Scan for the cell matching the given text and deliver its [X, Y] coordinate at center. 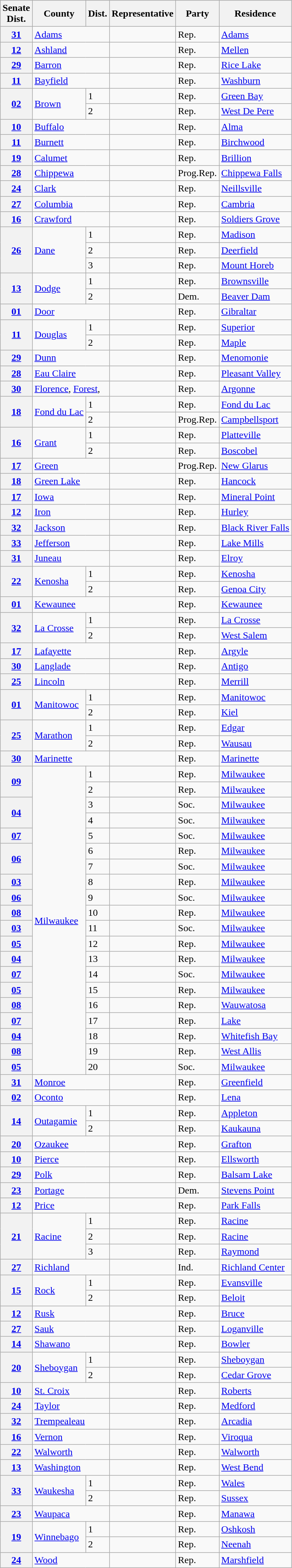
Grafton [256, 1144]
Mineral Point [256, 497]
Neillsville [256, 188]
Brown [59, 104]
Madison [256, 235]
Wales [256, 1483]
Loganville [256, 1329]
Roberts [256, 1390]
Winnebago [59, 1537]
Kiel [256, 713]
Burnett [71, 142]
Oconto [71, 1098]
Arcadia [256, 1421]
6 [97, 851]
Mellen [256, 50]
Lena [256, 1098]
Boscobel [256, 451]
Bruce [256, 1313]
Balsam Lake [256, 1174]
Calumet [71, 157]
9 [97, 897]
Pierce [71, 1159]
Sauk [71, 1329]
Birchwood [256, 142]
Lake Mills [256, 543]
Chippewa Falls [256, 173]
Richland [71, 1267]
4 [97, 820]
New Glarus [256, 466]
Whitefish Bay [256, 1036]
St. Croix [71, 1390]
Argonne [256, 389]
21 [16, 1236]
Hurley [256, 512]
Menomonie [256, 358]
09 [16, 782]
Viroqua [256, 1437]
Douglas [59, 335]
Rusk [71, 1313]
Genoa City [256, 589]
Marshfield [256, 1560]
Florence, Forest, [71, 389]
Neenah [256, 1545]
Alma [256, 127]
Chippewa [71, 173]
Ashland [71, 50]
Taylor [71, 1406]
Evansville [256, 1283]
Monroe [71, 1082]
Green Bay [256, 96]
Lake [256, 1021]
Dunn [71, 358]
Richland Center [256, 1267]
Jackson [71, 528]
County [59, 14]
Vernon [71, 1437]
Cedar Grove [256, 1375]
Green [71, 466]
Washburn [256, 81]
Shawano [71, 1344]
Park Falls [256, 1206]
Lincoln [71, 681]
Rock [59, 1290]
Stevens Point [256, 1190]
Representative [143, 14]
Portage [71, 1190]
5 [97, 836]
Bayfield [71, 81]
Clark [71, 188]
Mount Horeb [256, 266]
Waupaca [71, 1514]
Dane [59, 250]
West Allis [256, 1051]
Green Lake [71, 481]
Barron [71, 65]
Rice Lake [256, 65]
Waukesha [59, 1491]
Sussex [256, 1498]
Beloit [256, 1298]
Langlade [71, 666]
Platteville [256, 435]
26 [16, 250]
7 [97, 866]
Price [71, 1206]
Brownsville [256, 281]
SenateDist. [16, 14]
Brillion [256, 157]
Hancock [256, 481]
Edgar [256, 728]
Wauwatosa [256, 1005]
Soldiers Grove [256, 219]
Cambria [256, 204]
Outagamie [59, 1121]
Beaver Dam [256, 296]
Black River Falls [256, 528]
Eau Claire [71, 373]
Kaukauna [256, 1128]
West Bend [256, 1468]
West Salem [256, 635]
Dodge [59, 289]
Jefferson [71, 543]
Trempealeau [71, 1421]
Grant [59, 443]
Medford [256, 1406]
Pleasant Valley [256, 373]
Campbellsport [256, 419]
Superior [256, 327]
Polk [71, 1174]
Door [71, 312]
Ozaukee [71, 1144]
Antigo [256, 666]
Ind. [197, 1267]
Iron [71, 512]
Oshkosh [256, 1529]
Maple [256, 343]
Gibraltar [256, 312]
Manawa [256, 1514]
West De Pere [256, 111]
Buffalo [71, 127]
Elroy [256, 558]
Crawford [71, 219]
Deerfield [256, 250]
Washington [71, 1468]
Wausau [256, 743]
Wood [71, 1560]
Marathon [59, 736]
Lafayette [71, 651]
Appleton [256, 1113]
Columbia [71, 204]
Residence [256, 14]
Merrill [256, 681]
8 [97, 882]
Argyle [256, 651]
Iowa [71, 497]
Raymond [256, 1252]
Juneau [71, 558]
Bowler [256, 1344]
Party [197, 14]
Ellsworth [256, 1159]
Greenfield [256, 1082]
Dist. [97, 14]
